Return the (X, Y) coordinate for the center point of the cell that contains the specified text.  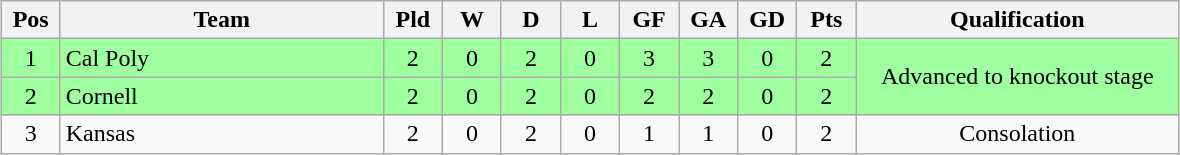
W (472, 20)
D (530, 20)
Qualification (1018, 20)
GA (708, 20)
Kansas (222, 134)
Pts (826, 20)
GD (768, 20)
Advanced to knockout stage (1018, 77)
Pld (412, 20)
GF (650, 20)
Cornell (222, 96)
Team (222, 20)
Consolation (1018, 134)
Pos (30, 20)
L (590, 20)
Cal Poly (222, 58)
